Pinpoint the cell where the given text exists, returning its [X, Y] midpoint coordinate. 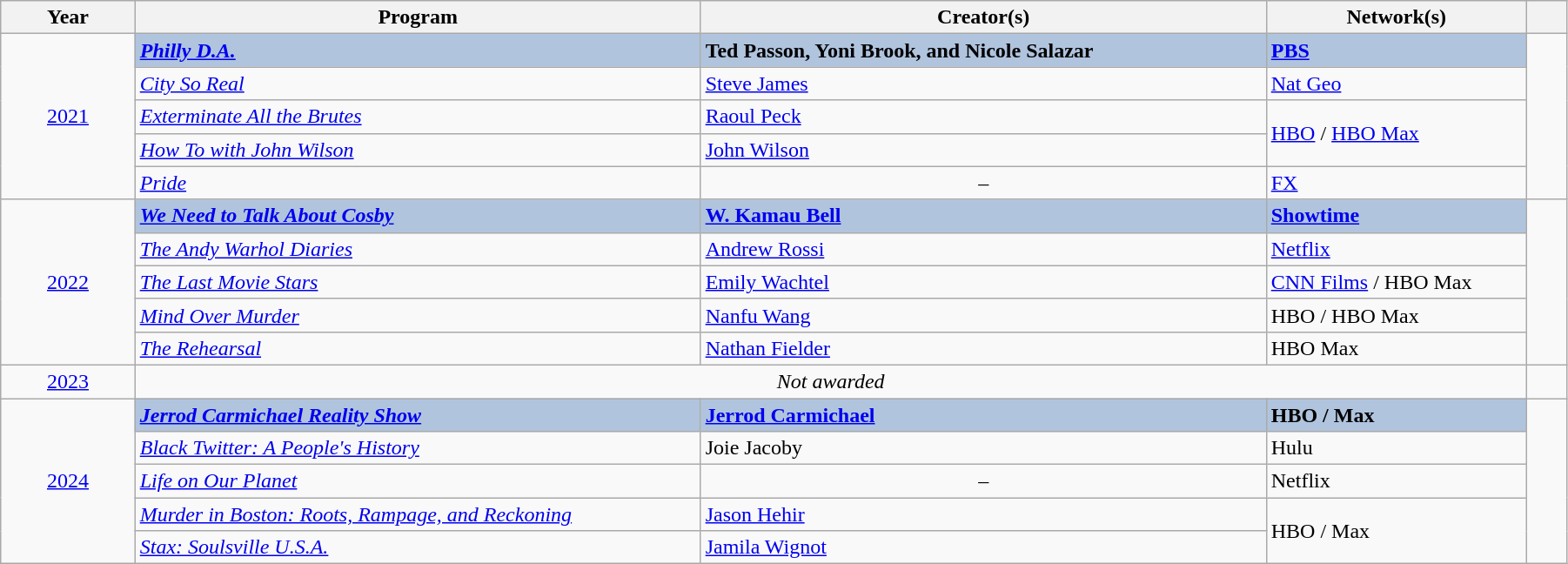
Philly D.A. [418, 50]
The Rehearsal [418, 348]
Nanfu Wang [983, 315]
Jason Hehir [983, 514]
Murder in Boston: Roots, Rampage, and Reckoning [418, 514]
Andrew Rossi [983, 249]
Jamila Wignot [983, 547]
Nathan Fielder [983, 348]
Jerrod Carmichael [983, 415]
Exterminate All the Brutes [418, 117]
We Need to Talk About Cosby [418, 216]
Pride [418, 183]
Black Twitter: A People's History [418, 448]
Joie Jacoby [983, 448]
Network(s) [1396, 17]
W. Kamau Bell [983, 216]
Jerrod Carmichael Reality Show [418, 415]
Raoul Peck [983, 117]
Creator(s) [983, 17]
2022 [68, 282]
Not awarded [830, 381]
John Wilson [983, 150]
Emily Wachtel [983, 282]
Steve James [983, 84]
HBO Max [1396, 348]
PBS [1396, 50]
Life on Our Planet [418, 481]
Hulu [1396, 448]
Stax: Soulsville U.S.A. [418, 547]
Nat Geo [1396, 84]
How To with John Wilson [418, 150]
The Last Movie Stars [418, 282]
The Andy Warhol Diaries [418, 249]
2021 [68, 117]
Program [418, 17]
FX [1396, 183]
Year [68, 17]
CNN Films / HBO Max [1396, 282]
Ted Passon, Yoni Brook, and Nicole Salazar [983, 50]
Showtime [1396, 216]
2023 [68, 381]
Mind Over Murder [418, 315]
City So Real [418, 84]
2024 [68, 481]
